Locate the cell with the specified text and output its [X, Y] center coordinate. 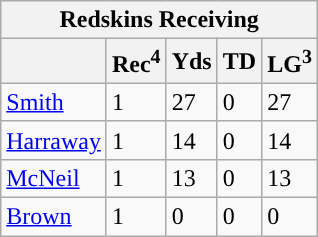
LG3 [290, 62]
TD [239, 62]
Redskins Receiving [160, 20]
Brown [54, 217]
Yds [192, 62]
McNeil [54, 178]
Smith [54, 102]
Rec4 [136, 62]
Harraway [54, 140]
